Provide the [X, Y] coordinate of the cell's center where the given text is located.  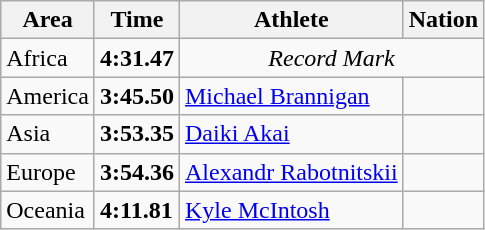
Europe [48, 172]
Area [48, 20]
Michael Brannigan [291, 96]
Africa [48, 58]
3:54.36 [136, 172]
Asia [48, 134]
Athlete [291, 20]
Daiki Akai [291, 134]
Kyle McIntosh [291, 210]
4:11.81 [136, 210]
America [48, 96]
Nation [443, 20]
Oceania [48, 210]
4:31.47 [136, 58]
Record Mark [331, 58]
Time [136, 20]
3:53.35 [136, 134]
3:45.50 [136, 96]
Alexandr Rabotnitskii [291, 172]
